Output the (X, Y) coordinate of the center of the cell containing the given text.  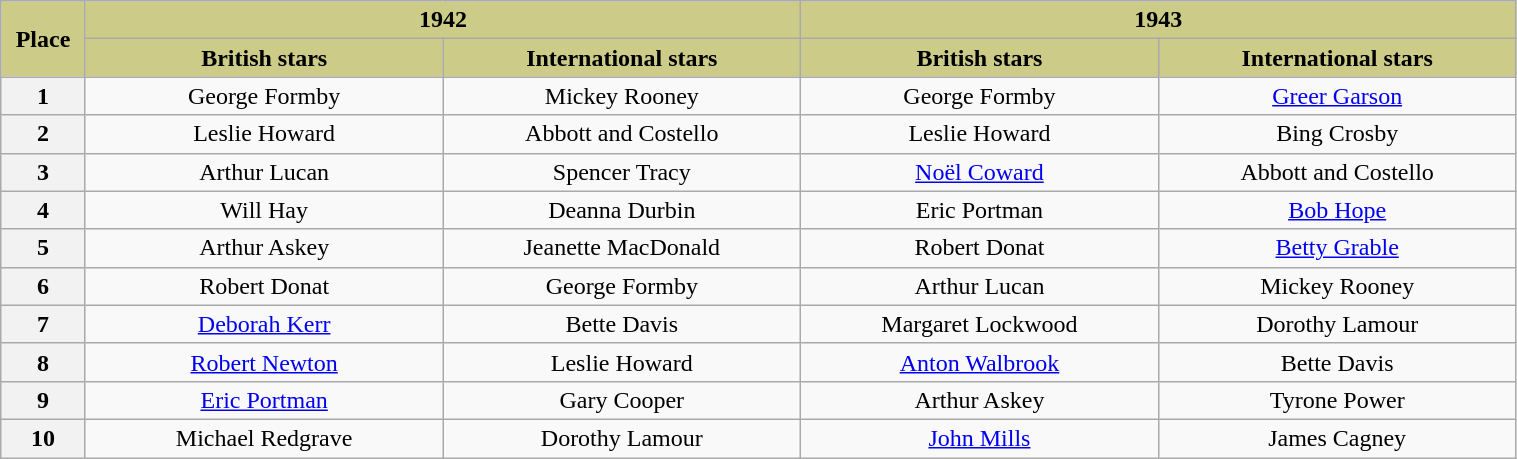
John Mills (980, 438)
3 (44, 172)
5 (44, 248)
Tyrone Power (1337, 400)
Deborah Kerr (264, 324)
Bob Hope (1337, 210)
8 (44, 362)
Michael Redgrave (264, 438)
Noël Coward (980, 172)
Bing Crosby (1337, 134)
1942 (442, 20)
7 (44, 324)
10 (44, 438)
Robert Newton (264, 362)
Gary Cooper (622, 400)
Anton Walbrook (980, 362)
Jeanette MacDonald (622, 248)
4 (44, 210)
1943 (1158, 20)
Will Hay (264, 210)
Place (44, 39)
Betty Grable (1337, 248)
Greer Garson (1337, 96)
6 (44, 286)
9 (44, 400)
Deanna Durbin (622, 210)
Spencer Tracy (622, 172)
Margaret Lockwood (980, 324)
James Cagney (1337, 438)
2 (44, 134)
1 (44, 96)
